Return the (x, y) coordinate for the center point of the cell that contains the specified text.  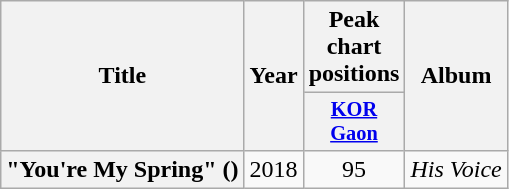
Album (456, 76)
95 (354, 169)
"You're My Spring" () (122, 169)
Peak chart positions (354, 47)
KORGaon (354, 122)
Year (274, 76)
Title (122, 76)
His Voice (456, 169)
2018 (274, 169)
